Search for the cell housing the specified text and yield its [x, y] center coordinate. 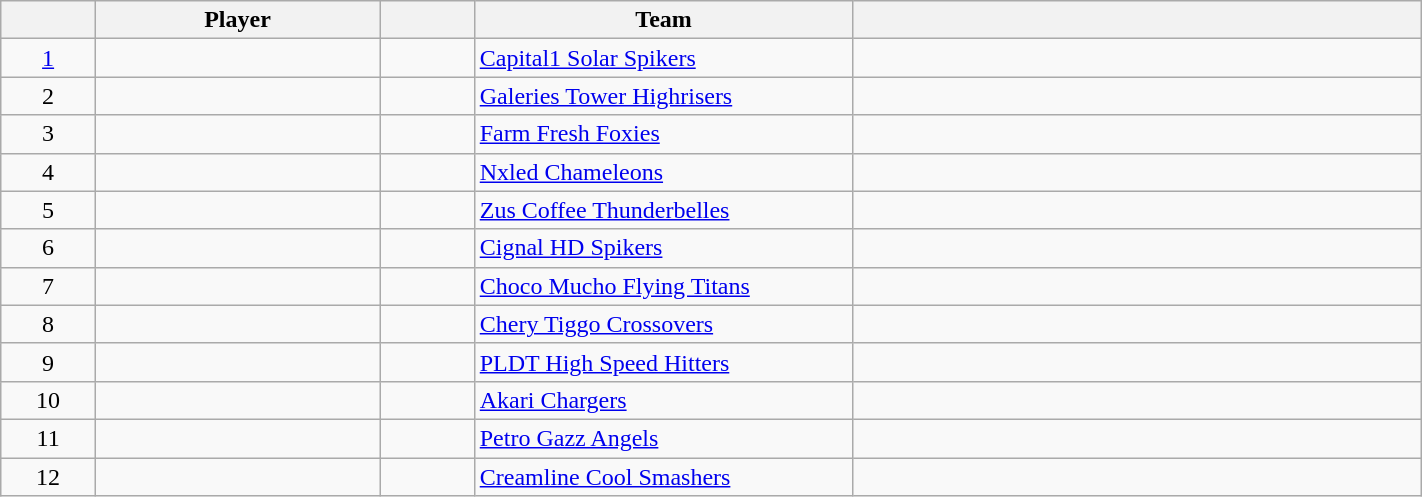
12 [48, 477]
Farm Fresh Foxies [664, 134]
2 [48, 96]
PLDT High Speed Hitters [664, 362]
3 [48, 134]
5 [48, 210]
1 [48, 58]
Petro Gazz Angels [664, 438]
Galeries Tower Highrisers [664, 96]
Player [237, 20]
9 [48, 362]
Akari Chargers [664, 400]
Chery Tiggo Crossovers [664, 324]
6 [48, 248]
Capital1 Solar Spikers [664, 58]
4 [48, 172]
11 [48, 438]
7 [48, 286]
Choco Mucho Flying Titans [664, 286]
Team [664, 20]
10 [48, 400]
Creamline Cool Smashers [664, 477]
8 [48, 324]
Nxled Chameleons [664, 172]
Zus Coffee Thunderbelles [664, 210]
Cignal HD Spikers [664, 248]
